Provide the (x, y) coordinate of the cell's center where the given text is located.  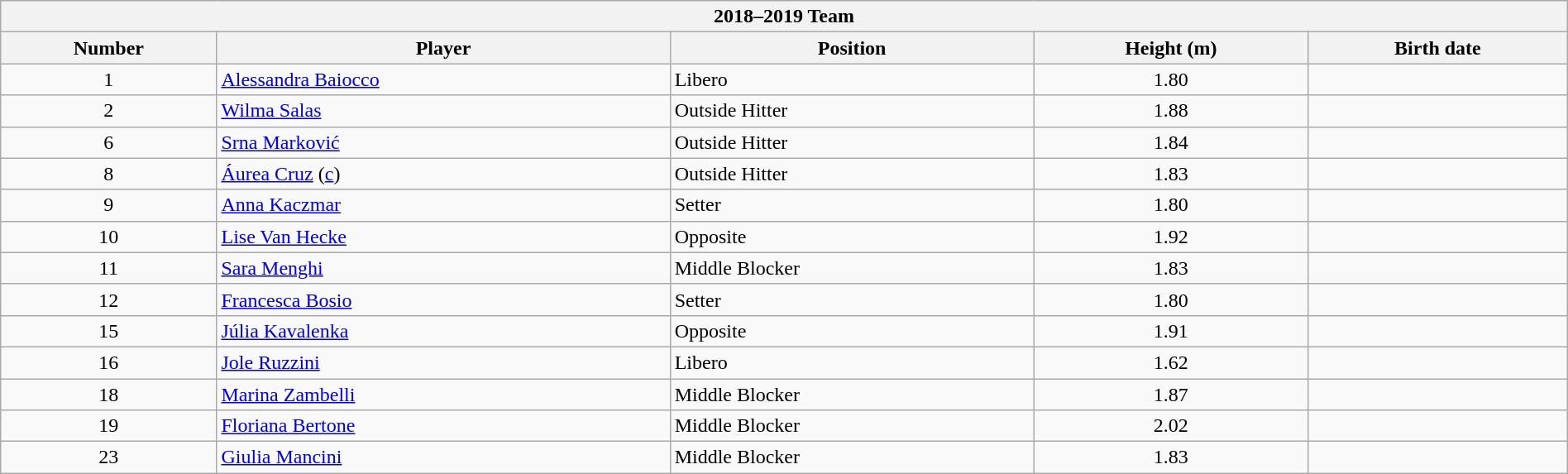
Marina Zambelli (443, 395)
8 (109, 174)
15 (109, 331)
Áurea Cruz (c) (443, 174)
Srna Marković (443, 142)
12 (109, 299)
11 (109, 268)
23 (109, 457)
Wilma Salas (443, 111)
Júlia Kavalenka (443, 331)
1.92 (1171, 237)
Sara Menghi (443, 268)
2018–2019 Team (784, 17)
Position (852, 48)
Lise Van Hecke (443, 237)
16 (109, 362)
Anna Kaczmar (443, 205)
Number (109, 48)
Jole Ruzzini (443, 362)
2 (109, 111)
Floriana Bertone (443, 426)
1.62 (1171, 362)
19 (109, 426)
1.88 (1171, 111)
2.02 (1171, 426)
1.84 (1171, 142)
6 (109, 142)
18 (109, 395)
Giulia Mancini (443, 457)
1.87 (1171, 395)
Birth date (1438, 48)
Height (m) (1171, 48)
9 (109, 205)
1 (109, 79)
Player (443, 48)
Francesca Bosio (443, 299)
1.91 (1171, 331)
Alessandra Baiocco (443, 79)
10 (109, 237)
